Return the (x, y) coordinate for the center point of the cell that contains the specified text.  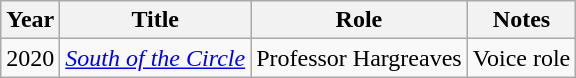
Notes (522, 20)
South of the Circle (156, 58)
2020 (30, 58)
Voice role (522, 58)
Professor Hargreaves (360, 58)
Year (30, 20)
Role (360, 20)
Title (156, 20)
